Find where the given text appears and provide that cell's center as (X, Y) coordinate. 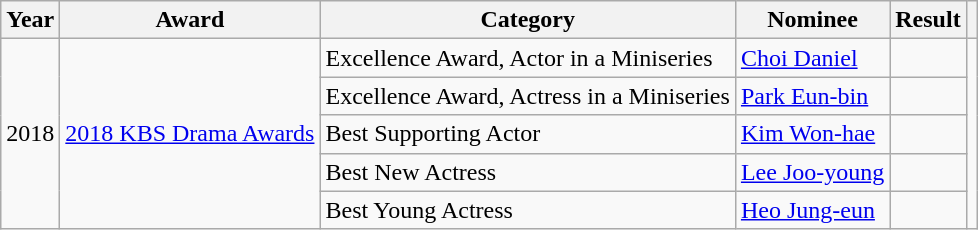
Best New Actress (528, 172)
Heo Jung-eun (812, 210)
Excellence Award, Actress in a Miniseries (528, 96)
Excellence Award, Actor in a Miniseries (528, 58)
Award (190, 20)
Lee Joo-young (812, 172)
Result (928, 20)
Best Supporting Actor (528, 134)
Choi Daniel (812, 58)
2018 (30, 134)
Kim Won-hae (812, 134)
2018 KBS Drama Awards (190, 134)
Nominee (812, 20)
Best Young Actress (528, 210)
Year (30, 20)
Park Eun-bin (812, 96)
Category (528, 20)
